Capture the cell that displays the provided text and extract its (x, y) central coordinate. 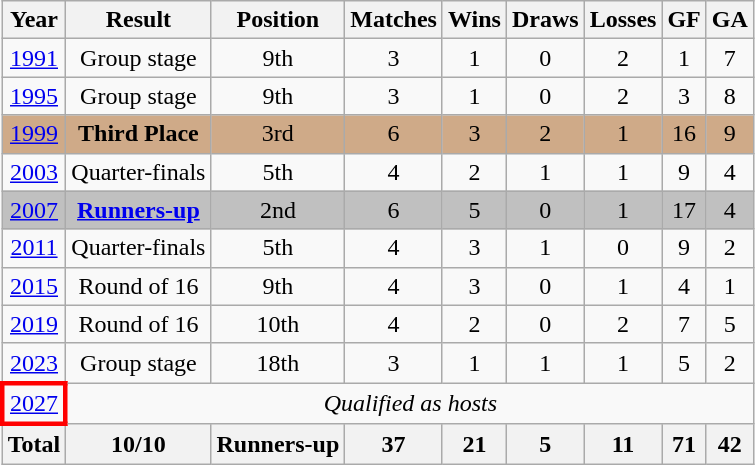
Draws (545, 20)
8 (730, 96)
1999 (34, 134)
18th (278, 363)
2027 (34, 404)
17 (684, 210)
Third Place (138, 134)
11 (623, 444)
GF (684, 20)
2nd (278, 210)
42 (730, 444)
Qualified as hosts (410, 404)
Total (34, 444)
10th (278, 324)
Losses (623, 20)
Matches (394, 20)
2007 (34, 210)
10/10 (138, 444)
Result (138, 20)
21 (474, 444)
Year (34, 20)
2023 (34, 363)
16 (684, 134)
GA (730, 20)
1995 (34, 96)
37 (394, 444)
Position (278, 20)
2003 (34, 172)
2015 (34, 286)
1991 (34, 58)
71 (684, 444)
3rd (278, 134)
2011 (34, 248)
2019 (34, 324)
Wins (474, 20)
